Find where the given text appears and provide that cell's center as [x, y] coordinate. 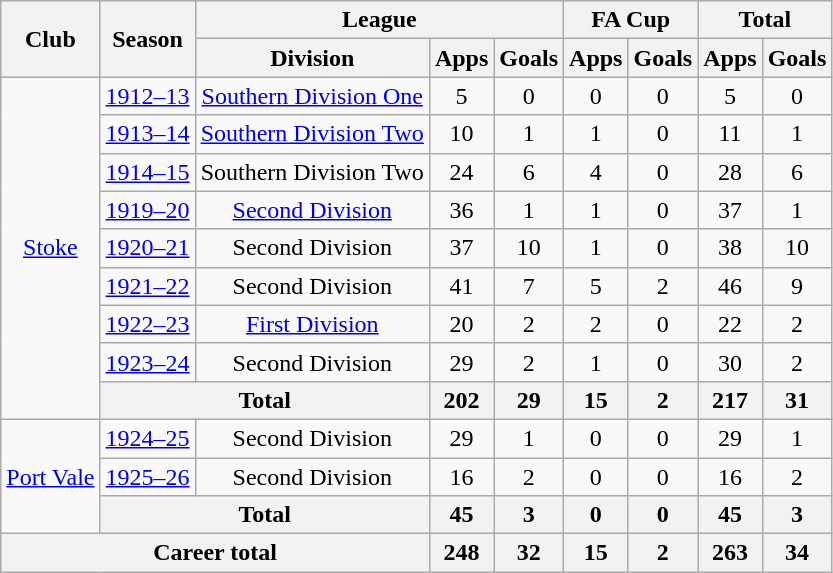
Southern Division One [312, 96]
31 [797, 400]
1921–22 [148, 286]
First Division [312, 324]
11 [730, 134]
1912–13 [148, 96]
4 [596, 172]
28 [730, 172]
League [379, 20]
1923–24 [148, 362]
46 [730, 286]
Port Vale [50, 476]
Club [50, 39]
217 [730, 400]
30 [730, 362]
1922–23 [148, 324]
1924–25 [148, 438]
24 [461, 172]
22 [730, 324]
20 [461, 324]
1919–20 [148, 210]
1914–15 [148, 172]
Division [312, 58]
9 [797, 286]
1920–21 [148, 248]
34 [797, 553]
41 [461, 286]
263 [730, 553]
Season [148, 39]
Career total [216, 553]
32 [529, 553]
248 [461, 553]
1913–14 [148, 134]
1925–26 [148, 477]
38 [730, 248]
FA Cup [631, 20]
202 [461, 400]
36 [461, 210]
7 [529, 286]
Stoke [50, 248]
